Search for the cell housing the specified text and yield its [x, y] center coordinate. 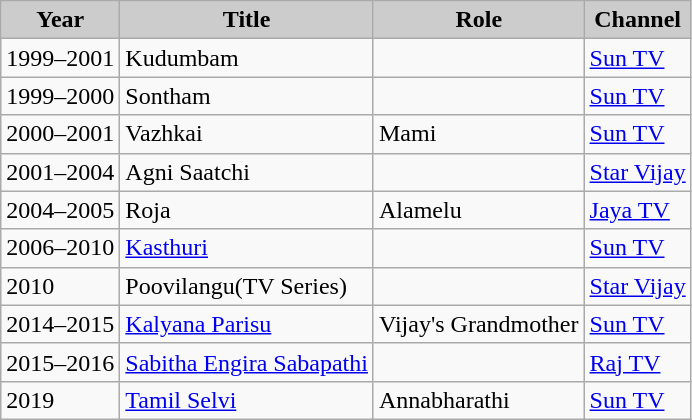
Tamil Selvi [247, 400]
2014–2015 [60, 324]
2015–2016 [60, 362]
2019 [60, 400]
Jaya TV [638, 210]
Kalyana Parisu [247, 324]
Year [60, 20]
Vazhkai [247, 134]
2000–2001 [60, 134]
1999–2001 [60, 58]
Sontham [247, 96]
Channel [638, 20]
Kasthuri [247, 248]
Vijay's Grandmother [478, 324]
Raj TV [638, 362]
Mami [478, 134]
Poovilangu(TV Series) [247, 286]
Annabharathi [478, 400]
1999–2000 [60, 96]
2006–2010 [60, 248]
Alamelu [478, 210]
Title [247, 20]
2001–2004 [60, 172]
Role [478, 20]
2010 [60, 286]
Agni Saatchi [247, 172]
Roja [247, 210]
Kudumbam [247, 58]
Sabitha Engira Sabapathi [247, 362]
2004–2005 [60, 210]
